Output the (X, Y) coordinate of the center of the cell containing the given text.  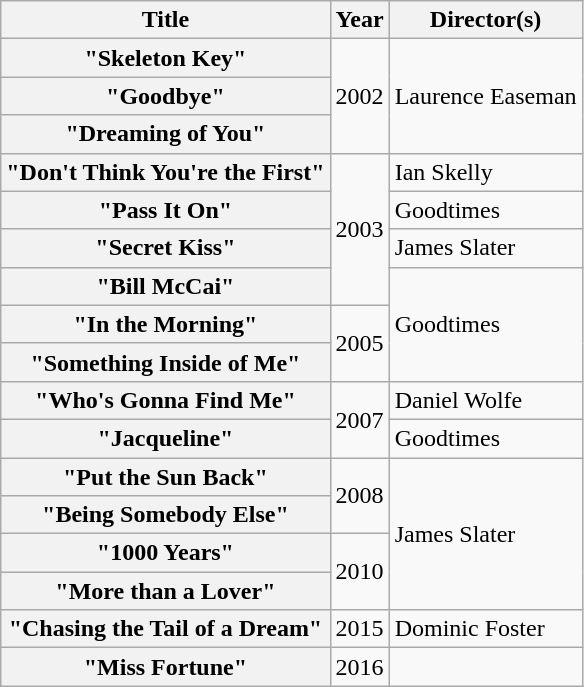
"1000 Years" (166, 553)
"Something Inside of Me" (166, 362)
Title (166, 20)
"Miss Fortune" (166, 667)
"Jacqueline" (166, 438)
2002 (360, 96)
Ian Skelly (486, 172)
2005 (360, 343)
"Secret Kiss" (166, 248)
"Goodbye" (166, 96)
"Skeleton Key" (166, 58)
"Being Somebody Else" (166, 515)
"Pass It On" (166, 210)
Laurence Easeman (486, 96)
"Dreaming of You" (166, 134)
Director(s) (486, 20)
"Put the Sun Back" (166, 477)
2015 (360, 629)
Daniel Wolfe (486, 400)
2010 (360, 572)
Year (360, 20)
2016 (360, 667)
2007 (360, 419)
"Bill McCai" (166, 286)
"Don't Think You're the First" (166, 172)
"In the Morning" (166, 324)
"More than a Lover" (166, 591)
Dominic Foster (486, 629)
2008 (360, 496)
"Chasing the Tail of a Dream" (166, 629)
"Who's Gonna Find Me" (166, 400)
2003 (360, 229)
